Determine the (X, Y) coordinate at the center of the cell enclosing the given text.  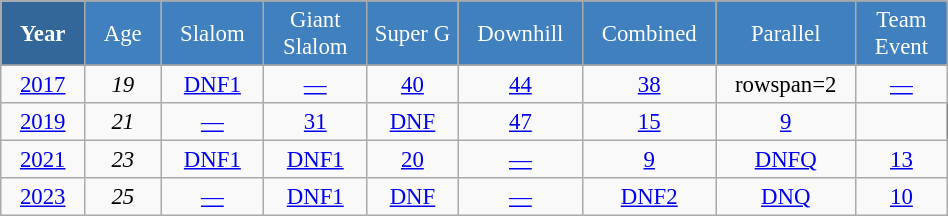
2023 (43, 197)
19 (123, 85)
Age (123, 34)
2019 (43, 122)
DNQ (786, 197)
2021 (43, 160)
23 (123, 160)
GiantSlalom (316, 34)
2017 (43, 85)
Parallel (786, 34)
20 (412, 160)
Team Event (902, 34)
40 (412, 85)
13 (902, 160)
38 (650, 85)
Year (43, 34)
rowspan=2 (786, 85)
25 (123, 197)
44 (520, 85)
31 (316, 122)
15 (650, 122)
Slalom (212, 34)
Downhill (520, 34)
Super G (412, 34)
DNF2 (650, 197)
DNFQ (786, 160)
Combined (650, 34)
47 (520, 122)
10 (902, 197)
21 (123, 122)
